Return (X, Y) of the center of cell containing provided text 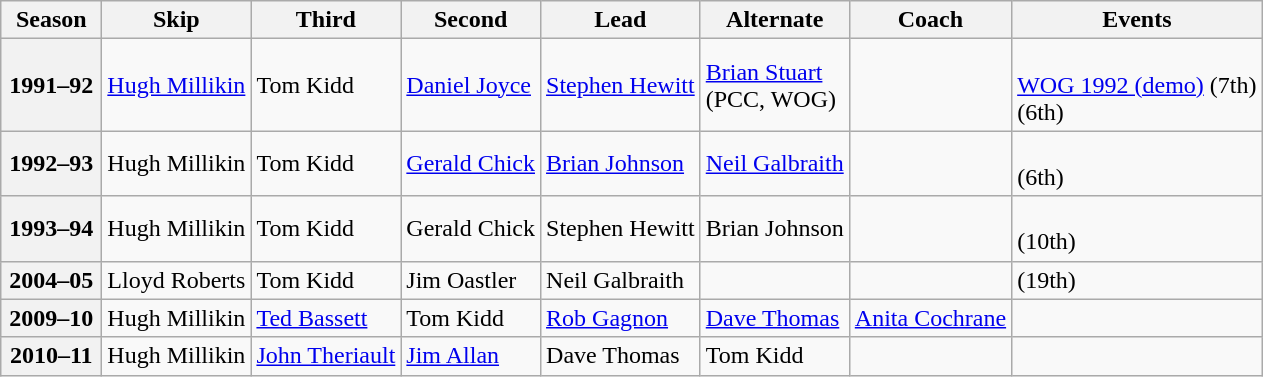
Lloyd Roberts (176, 280)
(6th) (1137, 164)
WOG 1992 (demo) (7th) (6th) (1137, 85)
Brian Stuart(PCC, WOG) (774, 85)
2010–11 (52, 356)
Jim Allan (471, 356)
Season (52, 20)
1992–93 (52, 164)
2004–05 (52, 280)
Second (471, 20)
Anita Cochrane (930, 318)
Events (1137, 20)
1991–92 (52, 85)
(19th) (1137, 280)
1993–94 (52, 228)
Jim Oastler (471, 280)
Rob Gagnon (621, 318)
Daniel Joyce (471, 85)
Lead (621, 20)
Alternate (774, 20)
Third (326, 20)
John Theriault (326, 356)
Skip (176, 20)
(10th) (1137, 228)
Coach (930, 20)
2009–10 (52, 318)
Ted Bassett (326, 318)
